Output the (x, y) coordinate of the center of the cell containing the given text.  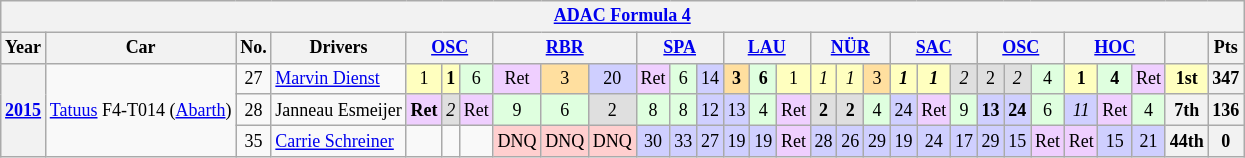
Janneau Esmeijer (338, 110)
Tatuus F4-T014 (Abarth) (140, 110)
SPA (680, 48)
Drivers (338, 48)
30 (653, 140)
RBR (564, 48)
26 (850, 140)
LAU (766, 48)
Year (24, 48)
17 (964, 140)
7th (1186, 110)
2015 (24, 110)
No. (254, 48)
11 (1081, 110)
NÜR (850, 48)
SAC (934, 48)
Carrie Schreiner (338, 140)
Marvin Dienst (338, 78)
Car (140, 48)
33 (684, 140)
ADAC Formula 4 (622, 16)
20 (613, 78)
21 (1149, 140)
HOC (1114, 48)
35 (254, 140)
12 (710, 110)
347 (1226, 78)
0 (1226, 140)
Pts (1226, 48)
136 (1226, 110)
1st (1186, 78)
44th (1186, 140)
14 (710, 78)
